Identify which cell holds the provided text, then report its [X, Y] central coordinate. 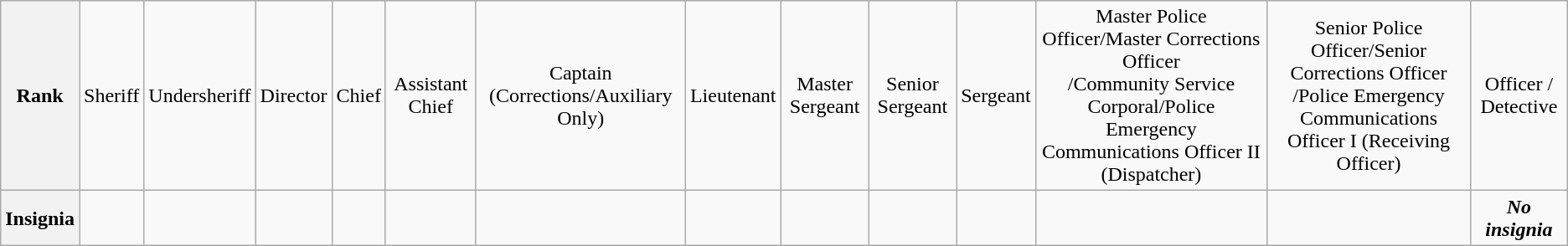
Master Police Officer/Master Corrections Officer/Community Service Corporal/Police Emergency Communications Officer II (Dispatcher) [1151, 95]
Sergeant [997, 95]
Lieutenant [733, 95]
Undersheriff [199, 95]
Captain (Corrections/Auxiliary Only) [580, 95]
Senior Police Officer/Senior Corrections Officer/Police Emergency Communications Officer I (Receiving Officer) [1369, 95]
Insignia [40, 218]
Senior Sergeant [913, 95]
No insignia [1519, 218]
Assistant Chief [431, 95]
Chief [358, 95]
Rank [40, 95]
Director [293, 95]
Sheriff [112, 95]
Officer / Detective [1519, 95]
Master Sergeant [824, 95]
